Return (x, y) of the center of cell containing provided text 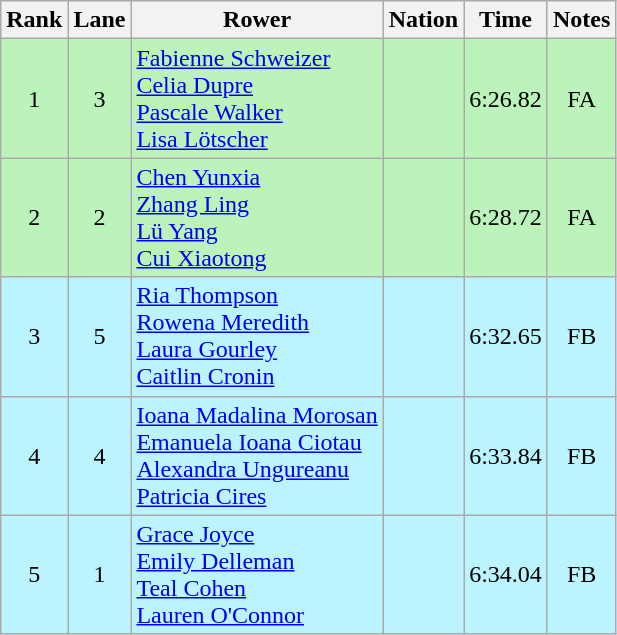
Notes (581, 20)
Rank (34, 20)
Nation (423, 20)
6:26.82 (506, 98)
Rower (257, 20)
Chen YunxiaZhang LingLü YangCui Xiaotong (257, 218)
6:32.65 (506, 336)
6:33.84 (506, 456)
Lane (100, 20)
Grace JoyceEmily DellemanTeal CohenLauren O'Connor (257, 574)
Ioana Madalina MorosanEmanuela Ioana CiotauAlexandra UngureanuPatricia Cires (257, 456)
Time (506, 20)
Fabienne SchweizerCelia DuprePascale WalkerLisa Lötscher (257, 98)
6:34.04 (506, 574)
6:28.72 (506, 218)
Ria ThompsonRowena MeredithLaura GourleyCaitlin Cronin (257, 336)
